Search for the cell housing the specified text and yield its (X, Y) center coordinate. 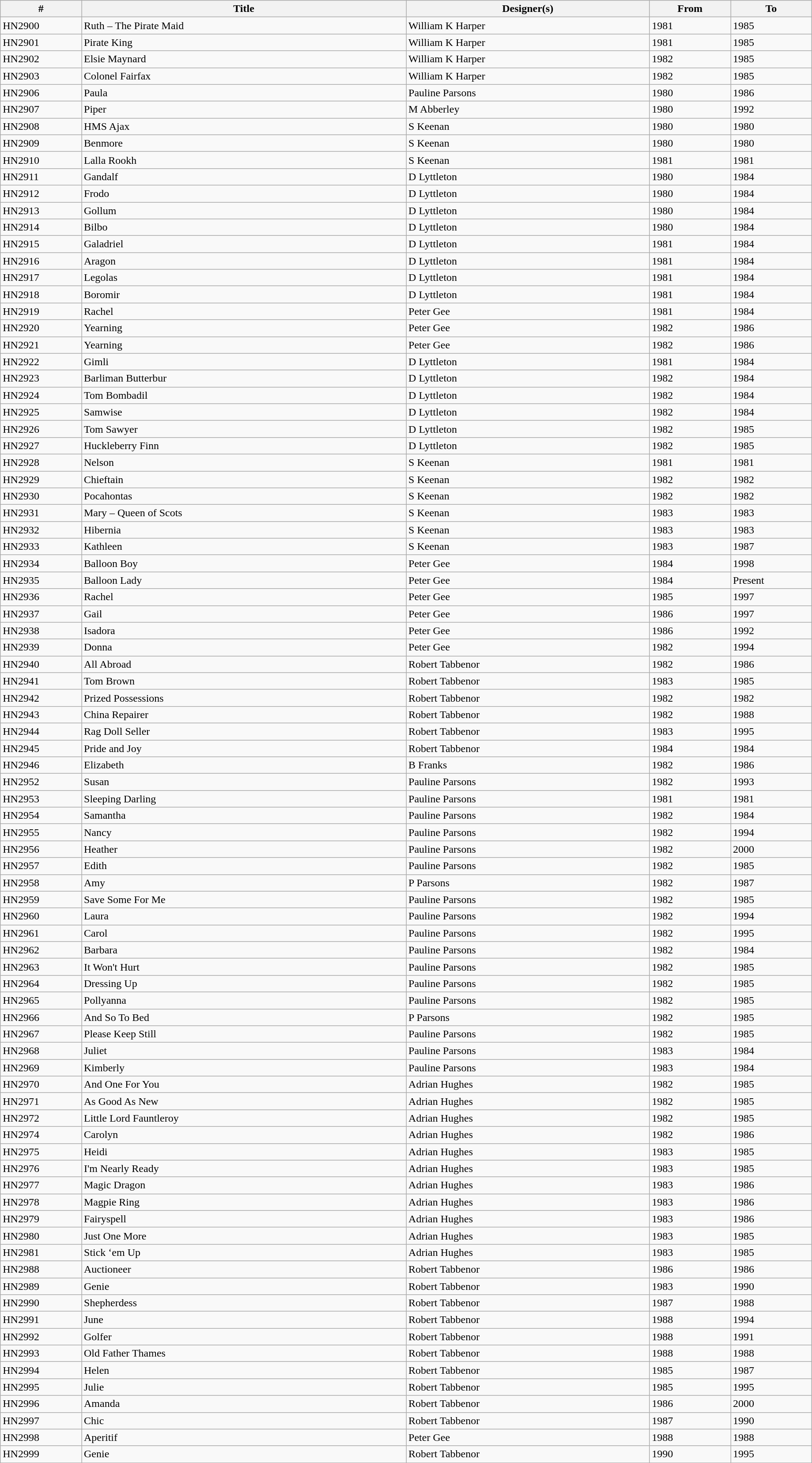
Balloon Boy (244, 563)
Stick ‘em Up (244, 1252)
Huckleberry Finn (244, 446)
It Won't Hurt (244, 967)
HN2923 (41, 378)
Magpie Ring (244, 1202)
HN2958 (41, 883)
Kimberly (244, 1068)
Amy (244, 883)
HN2967 (41, 1034)
HN2965 (41, 1000)
HN2907 (41, 110)
HN2938 (41, 631)
Gollum (244, 211)
Sleeping Darling (244, 799)
HN2902 (41, 59)
Mary – Queen of Scots (244, 513)
HN2953 (41, 799)
Paula (244, 93)
Bilbo (244, 227)
HN2935 (41, 580)
Dressing Up (244, 983)
Amanda (244, 1404)
Isadora (244, 631)
HN2936 (41, 597)
HN2909 (41, 143)
Golfer (244, 1337)
Fairyspell (244, 1219)
Helen (244, 1370)
HN2901 (41, 42)
HN2916 (41, 261)
HN2920 (41, 328)
HN2968 (41, 1051)
Heather (244, 849)
HN2962 (41, 950)
HN2900 (41, 26)
Samantha (244, 816)
Aragon (244, 261)
HN2919 (41, 311)
Chic (244, 1421)
HN2998 (41, 1437)
Pocahontas (244, 496)
June (244, 1320)
Aperitif (244, 1437)
Donna (244, 647)
Juliet (244, 1051)
From (690, 9)
HN2955 (41, 832)
1993 (771, 782)
Heidi (244, 1152)
HN2960 (41, 916)
All Abroad (244, 664)
I'm Nearly Ready (244, 1168)
Gimli (244, 362)
HN2964 (41, 983)
B Franks (528, 765)
HN2911 (41, 177)
HN2988 (41, 1269)
HN2952 (41, 782)
HN2996 (41, 1404)
China Repairer (244, 714)
Laura (244, 916)
Pirate King (244, 42)
Ruth – The Pirate Maid (244, 26)
Legolas (244, 278)
HN2910 (41, 160)
HN2995 (41, 1387)
HN2976 (41, 1168)
HN2966 (41, 1017)
Shepherdess (244, 1303)
Galadriel (244, 244)
And One For You (244, 1085)
HN2981 (41, 1252)
Save Some For Me (244, 900)
Julie (244, 1387)
HN2924 (41, 395)
HN2906 (41, 93)
Present (771, 580)
Nancy (244, 832)
Barbara (244, 950)
HN2974 (41, 1135)
1991 (771, 1337)
HN2926 (41, 429)
HN2946 (41, 765)
Tom Brown (244, 681)
HN2978 (41, 1202)
HN2942 (41, 698)
HN2972 (41, 1118)
HN2945 (41, 749)
Kathleen (244, 547)
HN2989 (41, 1286)
HN2957 (41, 866)
HN2943 (41, 714)
And So To Bed (244, 1017)
HN2903 (41, 76)
Samwise (244, 412)
Just One More (244, 1236)
Tom Sawyer (244, 429)
Elizabeth (244, 765)
HN2913 (41, 211)
HN2921 (41, 345)
HN2969 (41, 1068)
HN2922 (41, 362)
HN2912 (41, 193)
Pride and Joy (244, 749)
Elsie Maynard (244, 59)
HN2992 (41, 1337)
HN2944 (41, 731)
Gandalf (244, 177)
Gail (244, 614)
HN2990 (41, 1303)
HN2915 (41, 244)
Edith (244, 866)
Prized Possessions (244, 698)
HN2993 (41, 1353)
Susan (244, 782)
Benmore (244, 143)
HN2941 (41, 681)
Boromir (244, 295)
Carolyn (244, 1135)
Auctioneer (244, 1269)
HN2930 (41, 496)
Lalla Rookh (244, 160)
HN2991 (41, 1320)
M Abberley (528, 110)
HN2961 (41, 933)
HN2999 (41, 1454)
HN2908 (41, 126)
As Good As New (244, 1101)
HN2925 (41, 412)
Old Father Thames (244, 1353)
Little Lord Fauntleroy (244, 1118)
Tom Bombadil (244, 395)
HN2977 (41, 1185)
Balloon Lady (244, 580)
HN2932 (41, 530)
Colonel Fairfax (244, 76)
To (771, 9)
HN2954 (41, 816)
HN2939 (41, 647)
HN2914 (41, 227)
Piper (244, 110)
HN2959 (41, 900)
HN2928 (41, 462)
# (41, 9)
Magic Dragon (244, 1185)
Rag Doll Seller (244, 731)
HN2917 (41, 278)
HN2956 (41, 849)
Pollyanna (244, 1000)
HN2933 (41, 547)
Barliman Butterbur (244, 378)
HN2997 (41, 1421)
1998 (771, 563)
Hibernia (244, 530)
HN2980 (41, 1236)
HN2940 (41, 664)
HN2918 (41, 295)
HN2931 (41, 513)
Please Keep Still (244, 1034)
Nelson (244, 462)
HN2937 (41, 614)
Title (244, 9)
HN2929 (41, 479)
HMS Ajax (244, 126)
Carol (244, 933)
HN2970 (41, 1085)
HN2927 (41, 446)
HN2975 (41, 1152)
HN2979 (41, 1219)
HN2971 (41, 1101)
HN2934 (41, 563)
Designer(s) (528, 9)
Frodo (244, 193)
Chieftain (244, 479)
HN2963 (41, 967)
HN2994 (41, 1370)
